Capture the cell that displays the provided text and extract its (x, y) central coordinate. 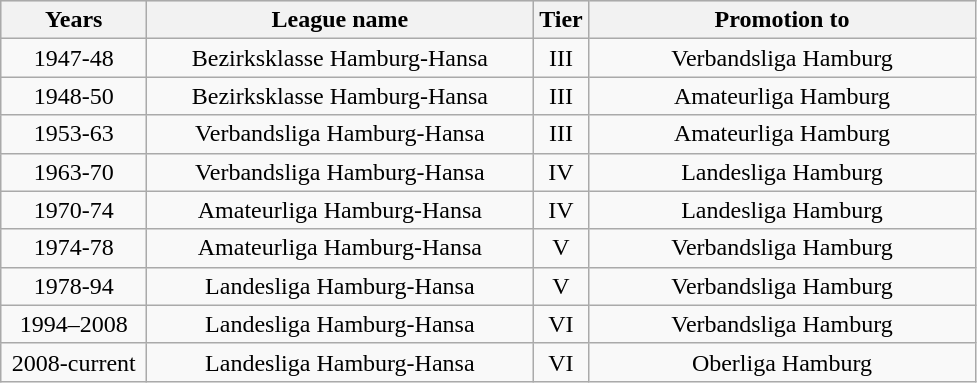
1994–2008 (74, 324)
1970-74 (74, 210)
Oberliga Hamburg (782, 362)
1947-48 (74, 58)
1978-94 (74, 286)
2008-current (74, 362)
1974-78 (74, 248)
Years (74, 20)
Tier (561, 20)
1963-70 (74, 172)
League name (340, 20)
1948-50 (74, 96)
Promotion to (782, 20)
1953-63 (74, 134)
